Find where the given text appears and provide that cell's center as [X, Y] coordinate. 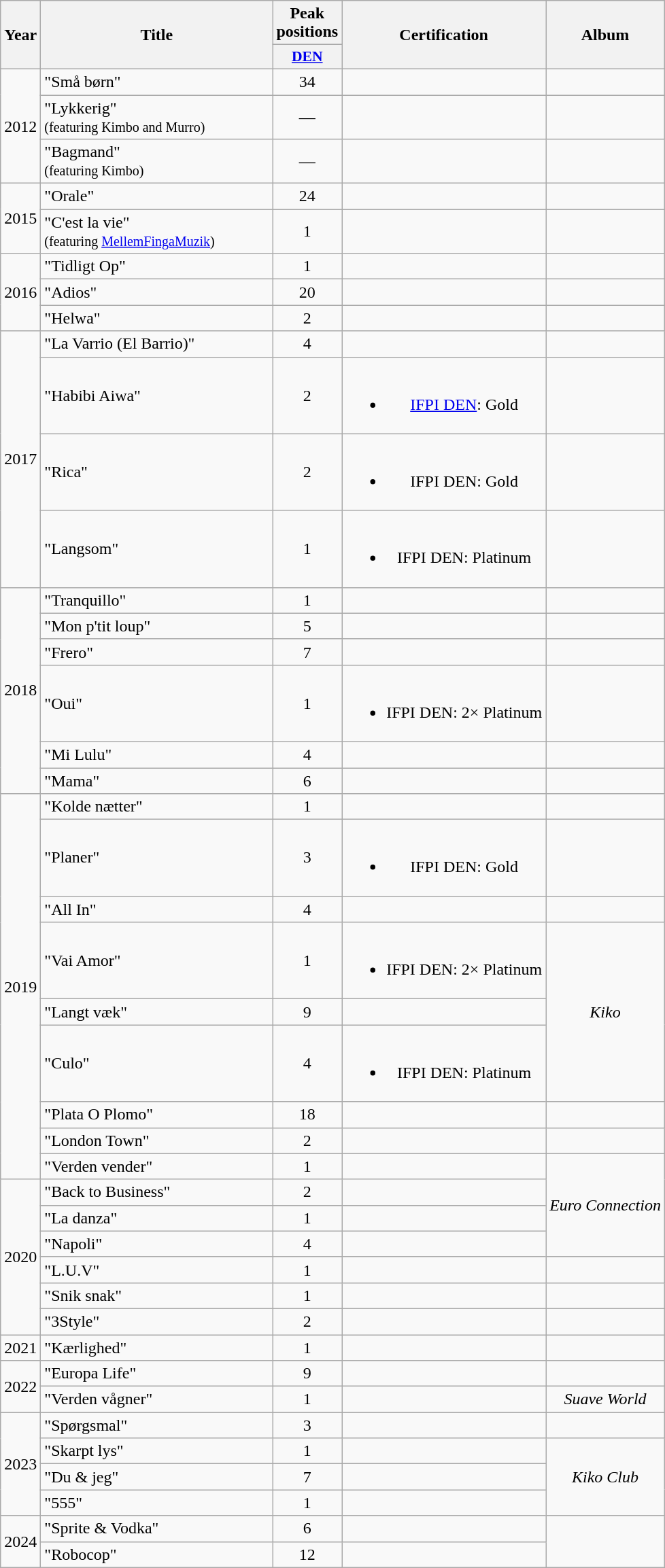
2023 [20, 1464]
"Europa Life" [156, 1374]
34 [307, 82]
"La Varrio (El Barrio)" [156, 344]
"Lykkerig" (featuring Kimbo and Murro) [156, 117]
"Du & jeg" [156, 1477]
"Mi Lulu" [156, 754]
"Verden vender" [156, 1166]
5 [307, 626]
"Orale" [156, 196]
"L.U.V" [156, 1270]
"Spørgsmal" [156, 1425]
2019 [20, 987]
"Robocop" [156, 1554]
20 [307, 292]
Certification [444, 35]
"Mon p'tit loup" [156, 626]
2015 [20, 219]
2022 [20, 1387]
Title [156, 35]
"Små børn" [156, 82]
"Culo" [156, 1063]
2018 [20, 691]
"La danza" [156, 1218]
12 [307, 1554]
"Snik snak" [156, 1295]
"Oui" [156, 703]
"Rica" [156, 472]
"C'est la vie" (featuring MellemFingaMuzik) [156, 231]
"Adios" [156, 292]
Year [20, 35]
"Mama" [156, 781]
"Habibi Aiwa" [156, 396]
"Planer" [156, 858]
"Kærlighed" [156, 1348]
"Langt væk" [156, 1012]
"London Town" [156, 1140]
Euro Connection [605, 1205]
"Kolde nætter" [156, 807]
"Langsom" [156, 549]
2016 [20, 292]
"3Style" [156, 1321]
2024 [20, 1541]
"Plata O Plomo" [156, 1115]
"Skarpt lys" [156, 1451]
2020 [20, 1257]
"All In" [156, 909]
"555" [156, 1503]
"Sprite & Vodka" [156, 1529]
24 [307, 196]
"Verden vågner" [156, 1399]
"Back to Business" [156, 1192]
"Tidligt Op" [156, 266]
Kiko [605, 1012]
Peak positions [307, 23]
"Frero" [156, 652]
2012 [20, 126]
"Bagmand" (featuring Kimbo) [156, 162]
2021 [20, 1348]
2017 [20, 459]
"Helwa" [156, 318]
Album [605, 35]
18 [307, 1115]
Kiko Club [605, 1477]
"Tranquillo" [156, 600]
"Vai Amor" [156, 961]
"Napoli" [156, 1244]
DEN [307, 57]
Suave World [605, 1399]
